Return [x, y] of the center of cell containing provided text 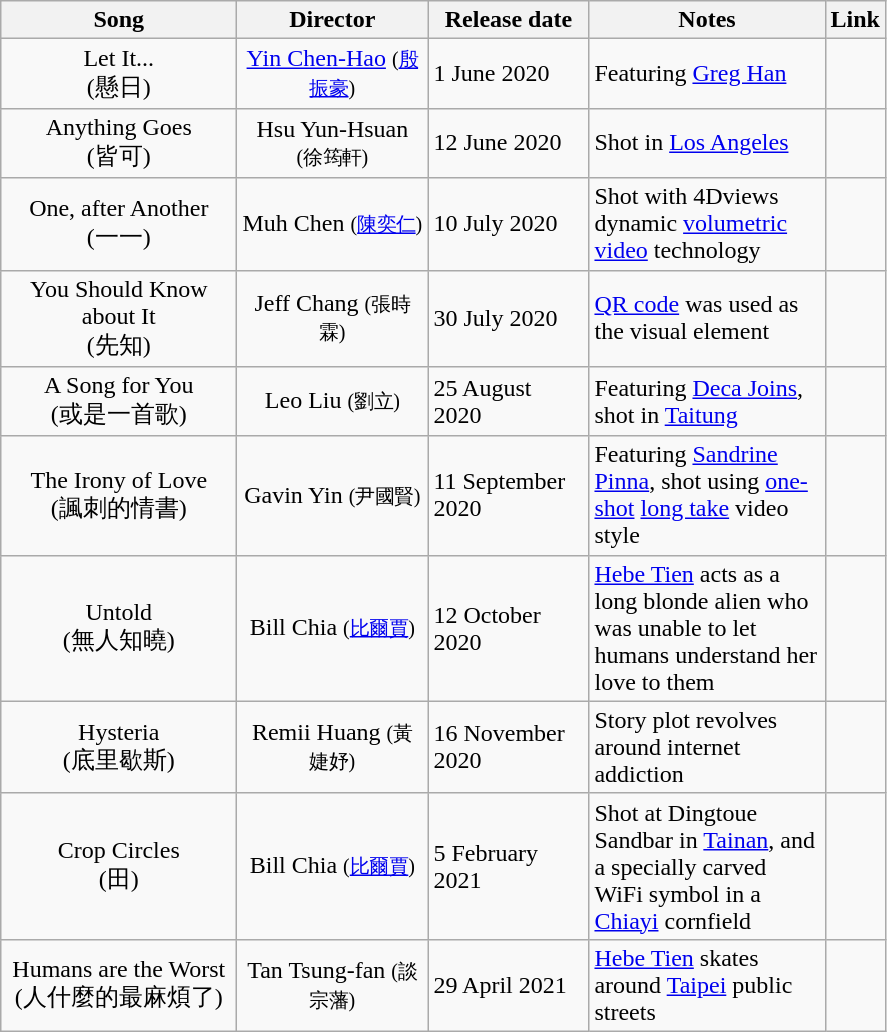
Shot at Dingtoue Sandbar in Tainan, and a specially carved WiFi symbol in a Chiayi cornfield [707, 866]
Link [855, 20]
25 August 2020 [508, 402]
Tan Tsung-fan (談宗藩) [332, 985]
Director [332, 20]
10 July 2020 [508, 224]
Leo Liu (劉立) [332, 402]
QR code was used as the visual element [707, 318]
Featuring Deca Joins, shot in Taitung [707, 402]
A Song for You(或是一首歌) [119, 402]
One, after Another(一一) [119, 224]
Shot with 4Dviews dynamic volumetric video technology [707, 224]
Hsu Yun-Hsuan (徐筠軒) [332, 143]
Untold(無人知曉) [119, 628]
Hebe Tien skates around Taipei public streets [707, 985]
Humans are the Worst(人什麼的最麻煩了) [119, 985]
29 April 2021 [508, 985]
Featuring Sandrine Pinna, shot using one-shot long take video style [707, 496]
Story plot revolves around internet addiction [707, 747]
Jeff Chang (張時霖) [332, 318]
5 February 2021 [508, 866]
12 October 2020 [508, 628]
16 November 2020 [508, 747]
Gavin Yin (尹國賢) [332, 496]
Anything Goes(皆可) [119, 143]
1 June 2020 [508, 74]
Let It...(懸日) [119, 74]
Shot in Los Angeles [707, 143]
Song [119, 20]
11 September 2020 [508, 496]
Featuring Greg Han [707, 74]
Hysteria(底里歇斯) [119, 747]
12 June 2020 [508, 143]
Crop Circles(田) [119, 866]
Remii Huang (黃婕妤) [332, 747]
You Should Know about It(先知) [119, 318]
Notes [707, 20]
Yin Chen-Hao (殷振豪) [332, 74]
Release date [508, 20]
30 July 2020 [508, 318]
Hebe Tien acts as a long blonde alien who was unable to let humans understand her love to them [707, 628]
The Irony of Love(諷刺的情書) [119, 496]
Muh Chen (陳奕仁) [332, 224]
